Find where the given text appears and provide that cell's center as (x, y) coordinate. 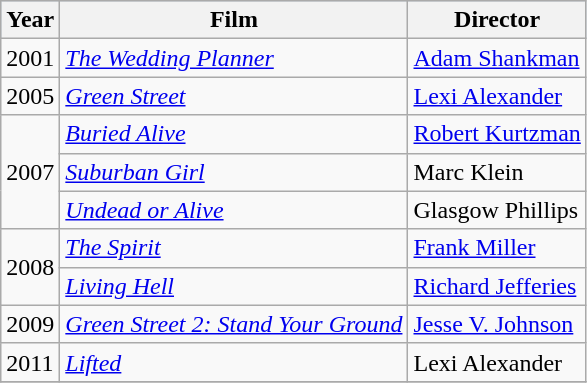
Robert Kurtzman (497, 134)
2011 (30, 362)
2009 (30, 324)
Undead or Alive (234, 210)
2001 (30, 58)
Green Street (234, 96)
2005 (30, 96)
Marc Klein (497, 172)
Living Hell (234, 286)
Frank Miller (497, 248)
Lifted (234, 362)
Director (497, 20)
The Spirit (234, 248)
Buried Alive (234, 134)
Suburban Girl (234, 172)
Jesse V. Johnson (497, 324)
Green Street 2: Stand Your Ground (234, 324)
2008 (30, 267)
2007 (30, 172)
Year (30, 20)
Film (234, 20)
Richard Jefferies (497, 286)
Glasgow Phillips (497, 210)
The Wedding Planner (234, 58)
Adam Shankman (497, 58)
